Identify which cell holds the provided text, then report its [x, y] central coordinate. 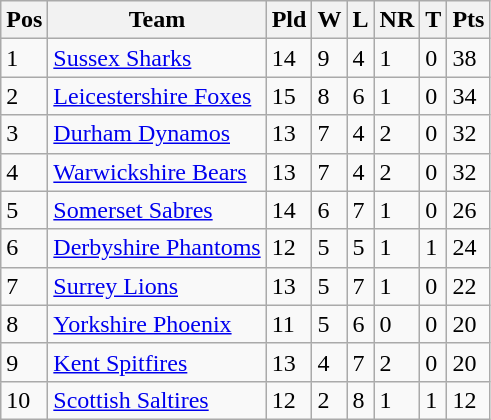
Derbyshire Phantoms [157, 248]
Yorkshire Phoenix [157, 324]
10 [24, 400]
Scottish Saltires [157, 400]
22 [468, 286]
Pos [24, 20]
Kent Spitfires [157, 362]
26 [468, 210]
Leicestershire Foxes [157, 96]
34 [468, 96]
W [330, 20]
Surrey Lions [157, 286]
Pld [289, 20]
Warwickshire Bears [157, 172]
15 [289, 96]
NR [397, 20]
Durham Dynamos [157, 134]
Pts [468, 20]
24 [468, 248]
38 [468, 58]
L [360, 20]
11 [289, 324]
Somerset Sabres [157, 210]
Team [157, 20]
Sussex Sharks [157, 58]
3 [24, 134]
T [434, 20]
